Locate the cell with the specified text and output its (X, Y) center coordinate. 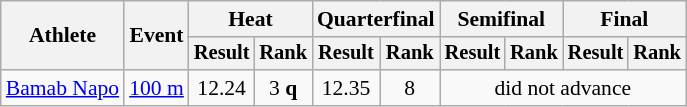
Semifinal (502, 19)
Quarterfinal (376, 19)
Heat (250, 19)
12.24 (222, 88)
Final (624, 19)
Bamab Napo (62, 88)
Event (156, 36)
100 m (156, 88)
8 (410, 88)
3 q (283, 88)
12.35 (346, 88)
did not advance (563, 88)
Athlete (62, 36)
